Detect which cell encompasses the target text, then output its (X, Y) center coordinate. 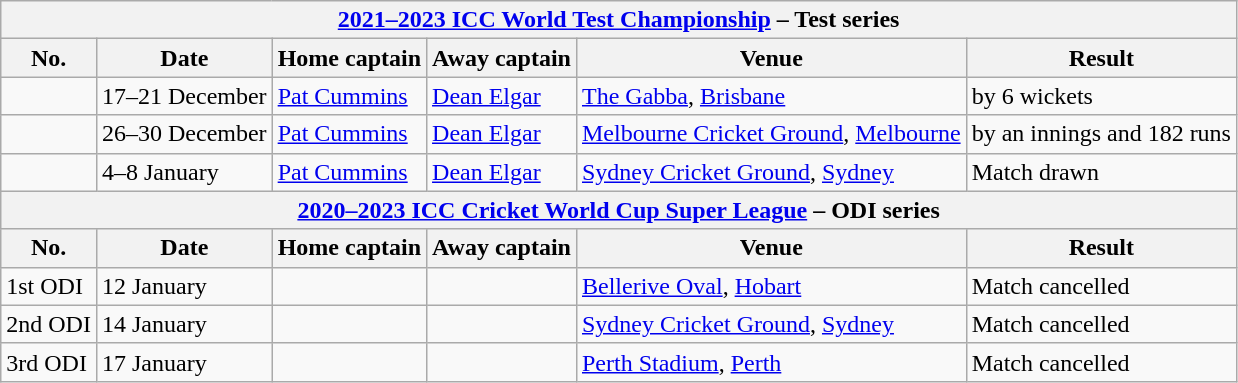
2021–2023 ICC World Test Championship – Test series (619, 20)
17 January (184, 362)
by 6 wickets (1101, 96)
Bellerive Oval, Hobart (771, 286)
12 January (184, 286)
1st ODI (49, 286)
4–8 January (184, 172)
2020–2023 ICC Cricket World Cup Super League – ODI series (619, 210)
Perth Stadium, Perth (771, 362)
26–30 December (184, 134)
14 January (184, 324)
17–21 December (184, 96)
2nd ODI (49, 324)
by an innings and 182 runs (1101, 134)
Match drawn (1101, 172)
The Gabba, Brisbane (771, 96)
3rd ODI (49, 362)
Melbourne Cricket Ground, Melbourne (771, 134)
